Pinpoint the cell where the given text exists, returning its [X, Y] midpoint coordinate. 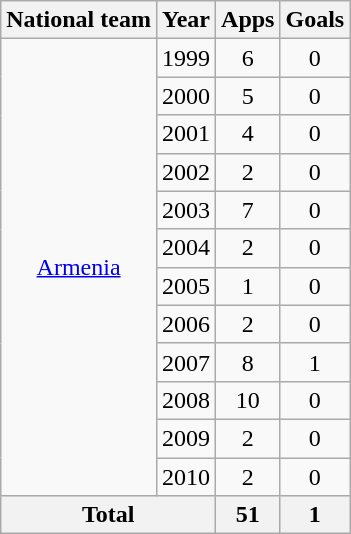
2004 [186, 248]
Armenia [79, 268]
2002 [186, 172]
2006 [186, 324]
Total [108, 515]
2005 [186, 286]
Apps [248, 20]
4 [248, 134]
2010 [186, 477]
2009 [186, 438]
5 [248, 96]
2008 [186, 400]
8 [248, 362]
1999 [186, 58]
6 [248, 58]
2000 [186, 96]
2007 [186, 362]
51 [248, 515]
2003 [186, 210]
Year [186, 20]
10 [248, 400]
Goals [315, 20]
National team [79, 20]
2001 [186, 134]
7 [248, 210]
